Provide the [X, Y] coordinate of the cell's center where the given text is located.  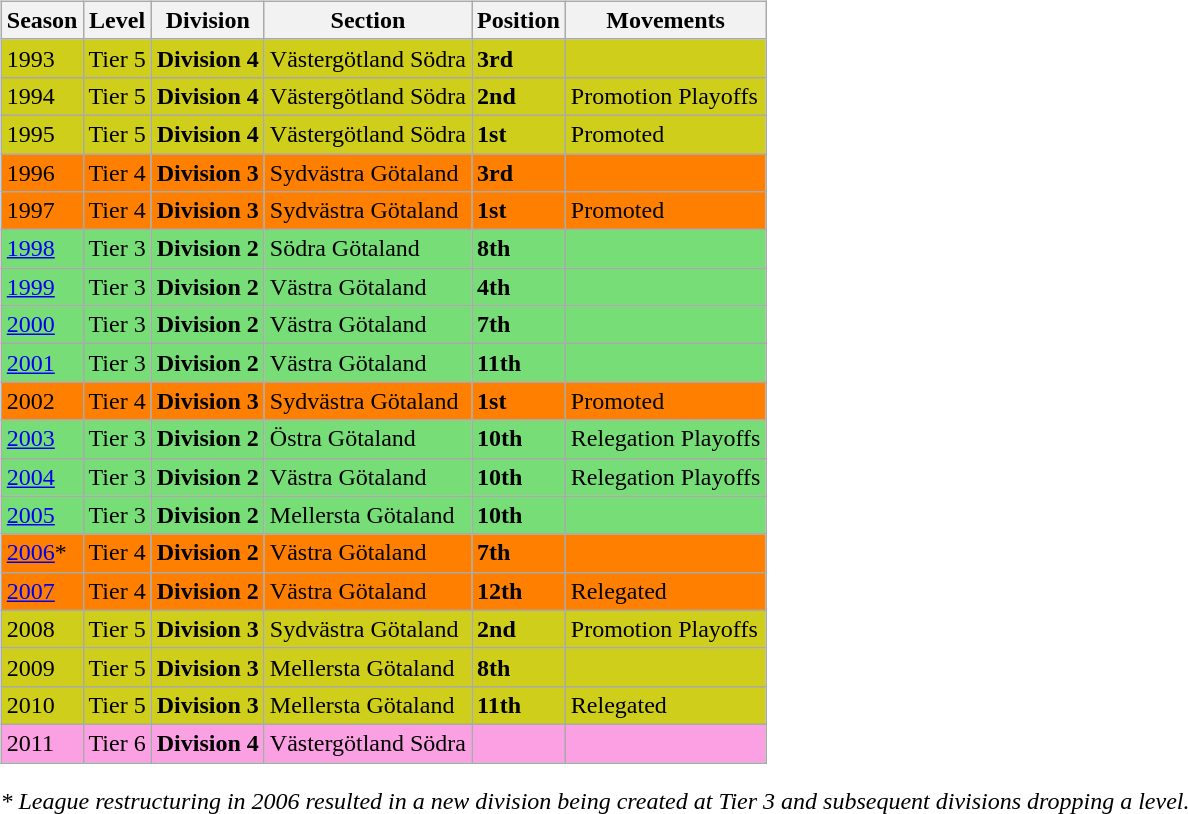
4th [519, 287]
Movements [666, 20]
12th [519, 591]
Season [42, 20]
2009 [42, 667]
1994 [42, 96]
Position [519, 20]
1995 [42, 134]
2010 [42, 705]
2005 [42, 515]
2006* [42, 553]
2000 [42, 325]
1999 [42, 287]
1998 [42, 249]
Section [368, 20]
Östra Götaland [368, 439]
Södra Götaland [368, 249]
2008 [42, 629]
1997 [42, 211]
Level [117, 20]
1996 [42, 173]
2011 [42, 743]
2001 [42, 363]
1993 [42, 58]
2004 [42, 477]
2002 [42, 401]
Division [208, 20]
2007 [42, 591]
2003 [42, 439]
Tier 6 [117, 743]
